Output the (x, y) coordinate of the center of the cell containing the given text.  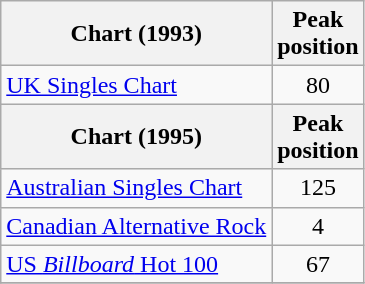
Chart (1993) (136, 34)
Canadian Alternative Rock (136, 226)
80 (318, 85)
125 (318, 188)
67 (318, 264)
US Billboard Hot 100 (136, 264)
Australian Singles Chart (136, 188)
Chart (1995) (136, 136)
4 (318, 226)
UK Singles Chart (136, 85)
